Pinpoint the cell where the given text exists, returning its (x, y) midpoint coordinate. 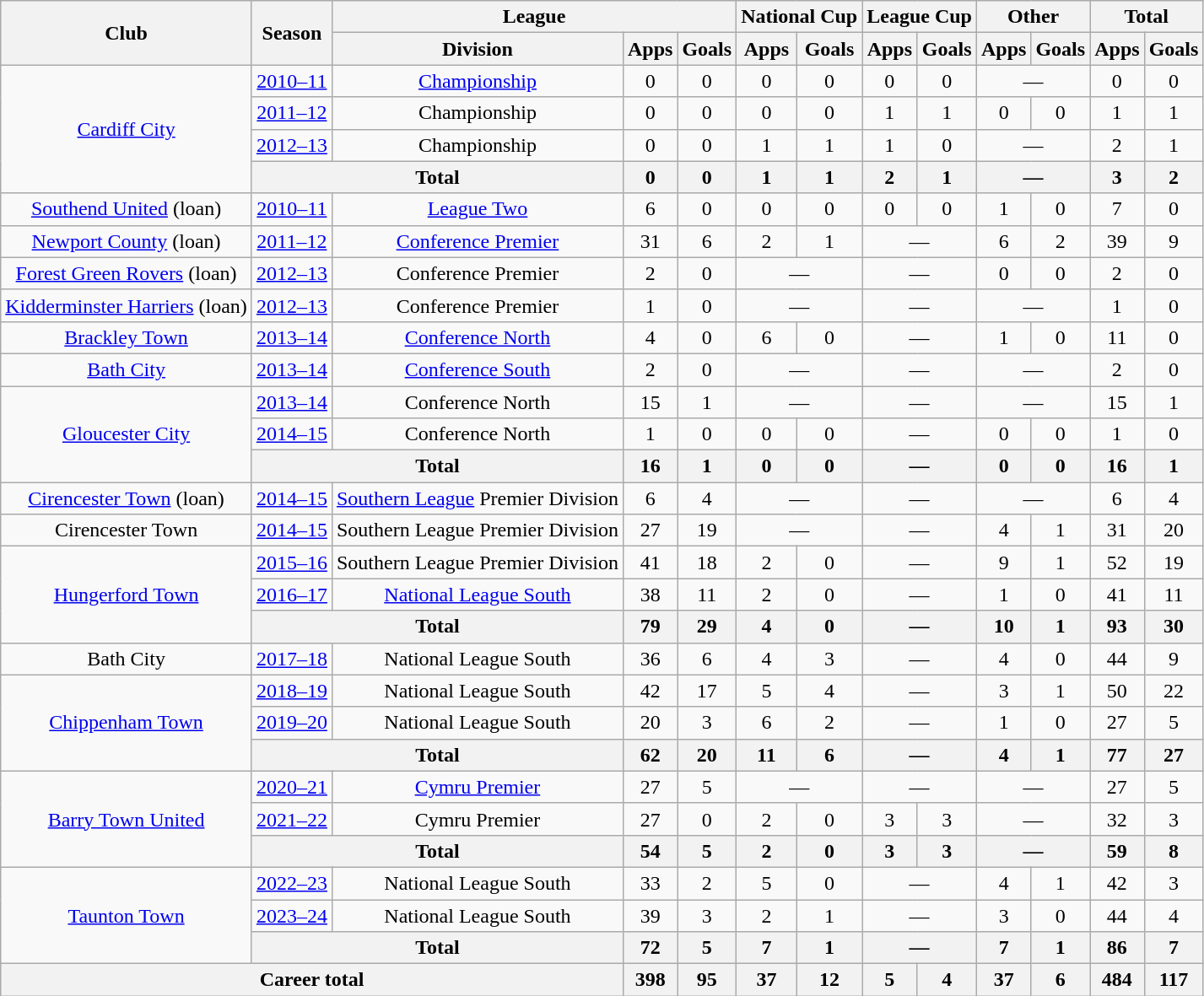
Barry Town United (127, 819)
League (533, 17)
17 (707, 691)
Brackley Town (127, 337)
50 (1117, 691)
League Cup (920, 17)
36 (650, 659)
Career total (312, 980)
52 (1117, 563)
484 (1117, 980)
22 (1174, 691)
Gloucester City (127, 434)
Kidderminster Harriers (loan) (127, 305)
Taunton Town (127, 915)
79 (650, 627)
Conference South (478, 369)
93 (1117, 627)
Other (1033, 17)
National Cup (800, 17)
Cirencester Town (127, 530)
2023–24 (292, 915)
72 (650, 948)
2016–17 (292, 595)
Newport County (loan) (127, 241)
86 (1117, 948)
12 (829, 980)
95 (707, 980)
10 (1003, 627)
2019–20 (292, 723)
Southend United (loan) (127, 209)
Season (292, 33)
Cardiff City (127, 129)
77 (1117, 755)
2015–16 (292, 563)
2017–18 (292, 659)
Forest Green Rovers (loan) (127, 273)
Cirencester Town (loan) (127, 498)
Club (127, 33)
30 (1174, 627)
Hungerford Town (127, 595)
33 (650, 883)
2020–21 (292, 787)
2018–19 (292, 691)
29 (707, 627)
62 (650, 755)
32 (1117, 819)
2021–22 (292, 819)
38 (650, 595)
59 (1117, 851)
Division (478, 49)
League Two (478, 209)
117 (1174, 980)
Chippenham Town (127, 723)
398 (650, 980)
8 (1174, 851)
2022–23 (292, 883)
18 (707, 563)
54 (650, 851)
